Search for the cell housing the specified text and yield its [x, y] center coordinate. 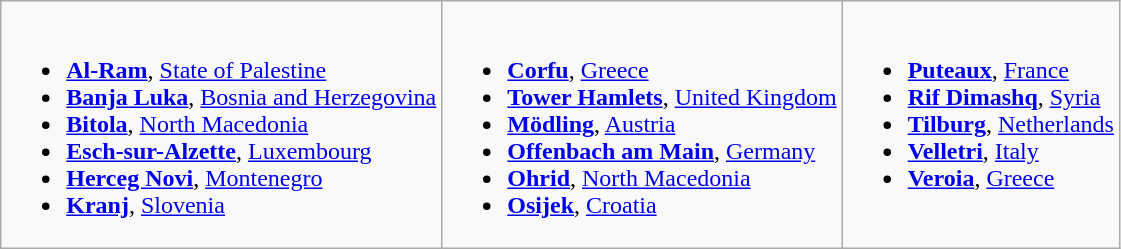
Puteaux, France Rif Dimashq, Syria Tilburg, Netherlands Velletri, Italy Veroia, Greece [980, 125]
Corfu, Greece Tower Hamlets, United Kingdom Mödling, Austria Offenbach am Main, Germany Ohrid, North Macedonia Osijek, Croatia [642, 125]
